Find where the given text appears and provide that cell's center as [X, Y] coordinate. 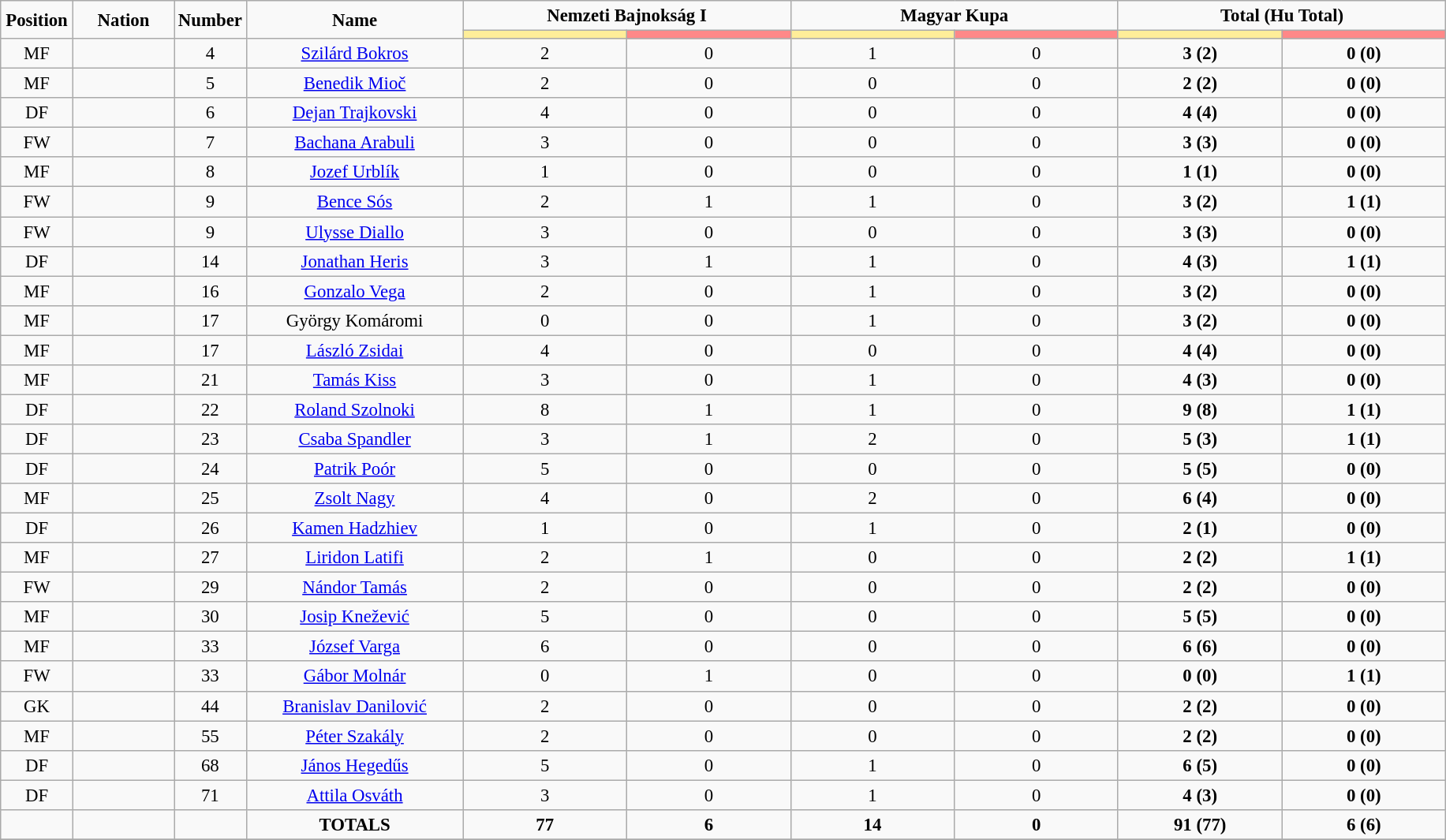
József Varga [355, 647]
László Zsidai [355, 350]
Jozef Urblík [355, 173]
29 [211, 588]
Name [355, 20]
Branislav Danilović [355, 706]
János Hegedűs [355, 765]
Bence Sós [355, 202]
Patrik Poór [355, 469]
24 [211, 469]
Total (Hu Total) [1281, 16]
2 (1) [1200, 528]
30 [211, 617]
27 [211, 558]
Csaba Spandler [355, 439]
Nándor Tamás [355, 588]
21 [211, 380]
71 [211, 795]
TOTALS [355, 825]
68 [211, 765]
44 [211, 706]
5 (3) [1200, 439]
Josip Knežević [355, 617]
7 [211, 143]
Dejan Trajkovski [355, 113]
Position [37, 20]
Roland Szolnoki [355, 409]
Magyar Kupa [955, 16]
Bachana Arabuli [355, 143]
9 (8) [1200, 409]
Benedik Mioč [355, 84]
77 [545, 825]
Szilárd Bokros [355, 54]
Kamen Hadzhiev [355, 528]
25 [211, 498]
Gonzalo Vega [355, 291]
55 [211, 736]
16 [211, 291]
Nation [123, 20]
Attila Osváth [355, 795]
6 (5) [1200, 765]
26 [211, 528]
Jonathan Heris [355, 261]
91 (77) [1200, 825]
Nemzeti Bajnokság I [626, 16]
Tamás Kiss [355, 380]
6 (4) [1200, 498]
22 [211, 409]
23 [211, 439]
György Komáromi [355, 320]
Liridon Latifi [355, 558]
Zsolt Nagy [355, 498]
Number [211, 20]
Ulysse Diallo [355, 232]
GK [37, 706]
Péter Szakály [355, 736]
Gábor Molnár [355, 677]
